Capture the cell that displays the provided text and extract its [X, Y] central coordinate. 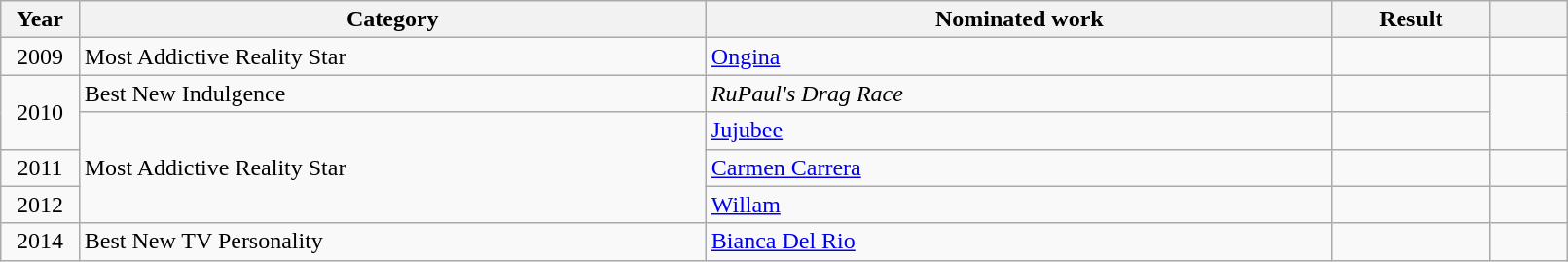
Nominated work [1019, 19]
Jujubee [1019, 131]
2014 [40, 242]
2010 [40, 112]
2009 [40, 56]
Bianca Del Rio [1019, 242]
RuPaul's Drag Race [1019, 94]
Best New Indulgence [392, 94]
2012 [40, 205]
Ongina [1019, 56]
Best New TV Personality [392, 242]
Carmen Carrera [1019, 168]
2011 [40, 168]
Result [1411, 19]
Willam [1019, 205]
Category [392, 19]
Year [40, 19]
